For the text-containing cell, return its midpoint in [X, Y] coordinate format. 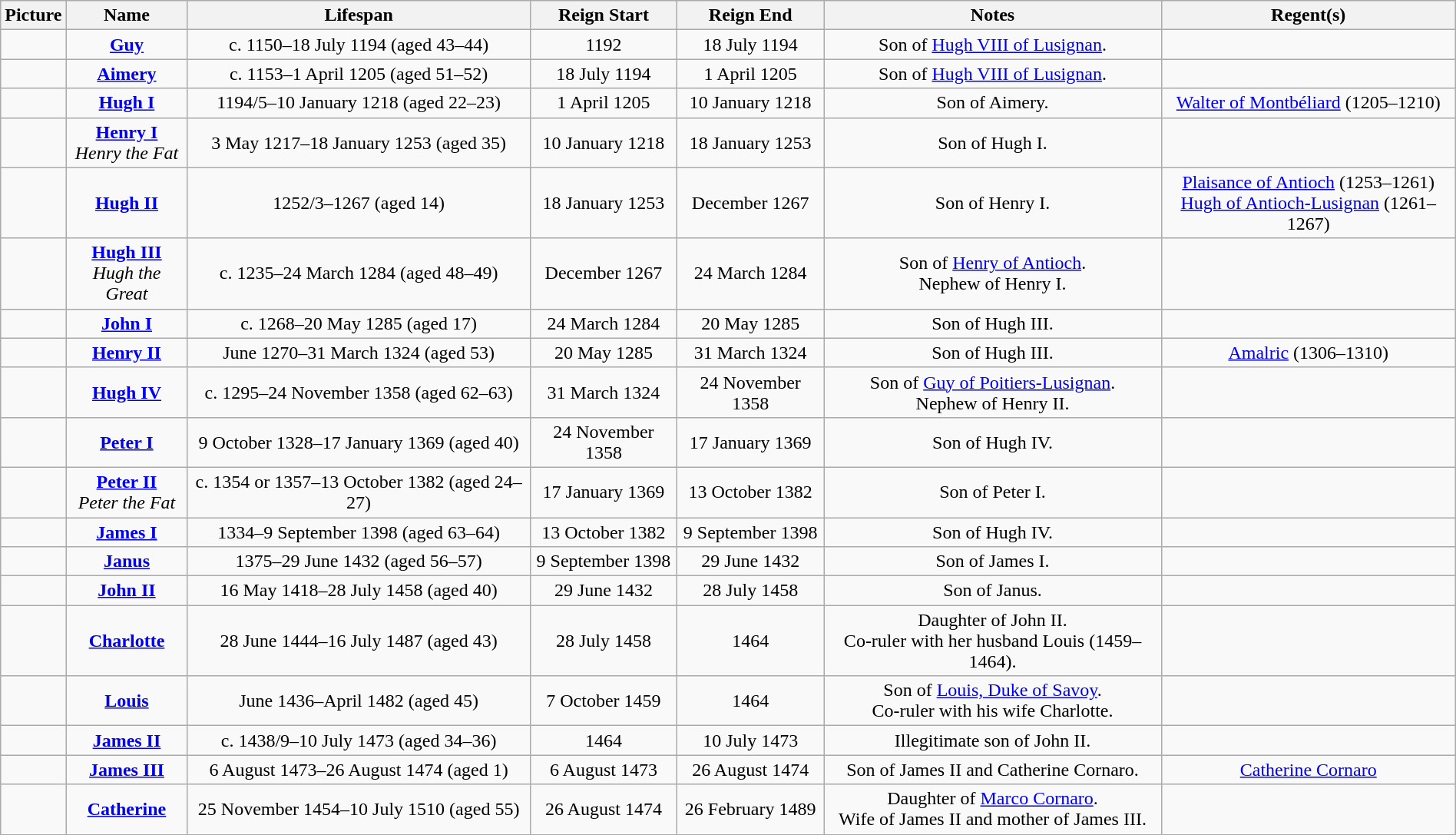
16 May 1418–28 July 1458 (aged 40) [359, 591]
10 July 1473 [751, 741]
6 August 1473–26 August 1474 (aged 1) [359, 770]
Henry IHenry the Fat [127, 143]
1375–29 June 1432 (aged 56–57) [359, 562]
6 August 1473 [604, 770]
Peter I [127, 442]
Catherine [127, 810]
James II [127, 741]
c. 1295–24 November 1358 (aged 62–63) [359, 392]
c. 1438/9–10 July 1473 (aged 34–36) [359, 741]
Son of James I. [992, 562]
Son of Aimery. [992, 103]
Catherine Cornaro [1309, 770]
1192 [604, 45]
Son of Louis, Duke of Savoy.Co-ruler with his wife Charlotte. [992, 701]
c. 1150–18 July 1194 (aged 43–44) [359, 45]
Notes [992, 15]
Daughter of John II.Co-ruler with her husband Louis (1459–1464). [992, 641]
James III [127, 770]
Picture [34, 15]
Son of Guy of Poitiers-Lusignan.Nephew of Henry II. [992, 392]
Son of James II and Catherine Cornaro. [992, 770]
26 February 1489 [751, 810]
Charlotte [127, 641]
c. 1268–20 May 1285 (aged 17) [359, 323]
c. 1235–24 March 1284 (aged 48–49) [359, 273]
June 1436–April 1482 (aged 45) [359, 701]
Son of Peter I. [992, 492]
June 1270–31 March 1324 (aged 53) [359, 353]
7 October 1459 [604, 701]
Son of Janus. [992, 591]
Reign End [751, 15]
Regent(s) [1309, 15]
Peter IIPeter the Fat [127, 492]
Henry II [127, 353]
Daughter of Marco Cornaro.Wife of James II and mother of James III. [992, 810]
Guy [127, 45]
Amalric (1306–1310) [1309, 353]
3 May 1217–18 January 1253 (aged 35) [359, 143]
Hugh II [127, 203]
Walter of Montbéliard (1205–1210) [1309, 103]
25 November 1454–10 July 1510 (aged 55) [359, 810]
9 October 1328–17 January 1369 (aged 40) [359, 442]
James I [127, 532]
Hugh IV [127, 392]
Lifespan [359, 15]
Son of Henry I. [992, 203]
Name [127, 15]
Louis [127, 701]
Aimery [127, 74]
Illegitimate son of John II. [992, 741]
John I [127, 323]
Janus [127, 562]
Hugh IIIHugh the Great [127, 273]
Reign Start [604, 15]
Hugh I [127, 103]
John II [127, 591]
c. 1354 or 1357–13 October 1382 (aged 24–27) [359, 492]
1194/5–10 January 1218 (aged 22–23) [359, 103]
Son of Henry of Antioch.Nephew of Henry I. [992, 273]
Plaisance of Antioch (1253–1261)Hugh of Antioch-Lusignan (1261–1267) [1309, 203]
c. 1153–1 April 1205 (aged 51–52) [359, 74]
1334–9 September 1398 (aged 63–64) [359, 532]
Son of Hugh I. [992, 143]
1252/3–1267 (aged 14) [359, 203]
28 June 1444–16 July 1487 (aged 43) [359, 641]
